From the cell containing the given text, extract its center point as [X, Y] coordinate. 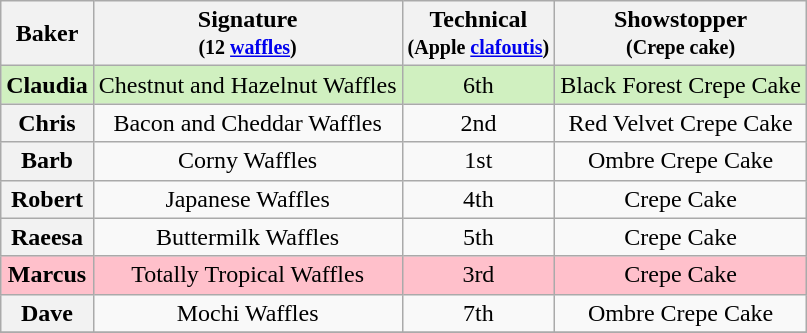
Japanese Waffles [248, 199]
Baker [47, 34]
Technical(Apple clafoutis) [478, 34]
4th [478, 199]
Totally Tropical Waffles [248, 275]
Signature(12 waffles) [248, 34]
Chestnut and Hazelnut Waffles [248, 85]
Marcus [47, 275]
Raeesa [47, 237]
Buttermilk Waffles [248, 237]
Red Velvet Crepe Cake [681, 123]
6th [478, 85]
Dave [47, 313]
3rd [478, 275]
Black Forest Crepe Cake [681, 85]
2nd [478, 123]
1st [478, 161]
Claudia [47, 85]
Corny Waffles [248, 161]
Chris [47, 123]
7th [478, 313]
Mochi Waffles [248, 313]
5th [478, 237]
Showstopper(Crepe cake) [681, 34]
Barb [47, 161]
Robert [47, 199]
Bacon and Cheddar Waffles [248, 123]
